Determine the (x, y) coordinate at the center of the cell enclosing the given text.  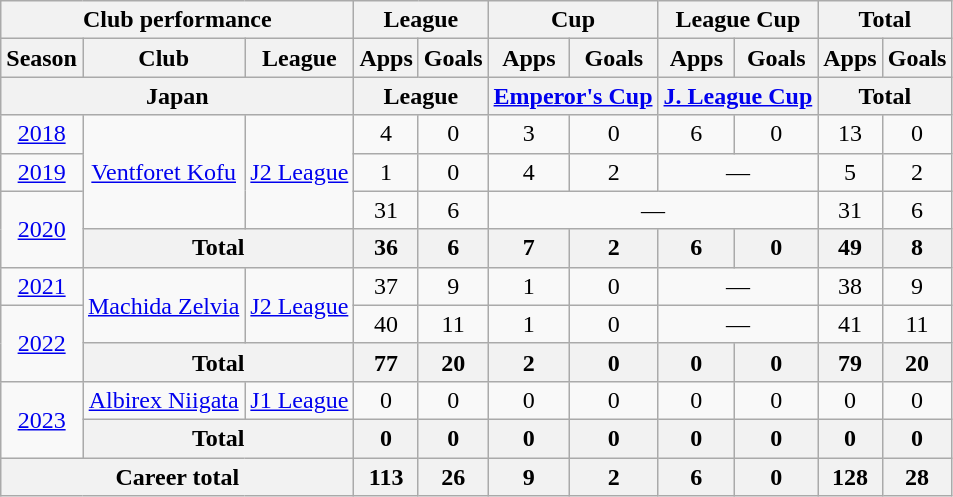
7 (529, 248)
38 (850, 286)
128 (850, 477)
Cup (573, 20)
Career total (178, 477)
77 (386, 362)
Machida Zelvia (163, 305)
2023 (42, 419)
79 (850, 362)
2018 (42, 134)
Season (42, 58)
26 (453, 477)
3 (529, 134)
2020 (42, 229)
13 (850, 134)
Club (163, 58)
5 (850, 172)
28 (917, 477)
League Cup (738, 20)
49 (850, 248)
113 (386, 477)
2021 (42, 286)
Emperor's Cup (573, 96)
2019 (42, 172)
8 (917, 248)
Japan (178, 96)
Club performance (178, 20)
37 (386, 286)
36 (386, 248)
J1 League (300, 400)
41 (850, 324)
Ventforet Kofu (163, 172)
J. League Cup (738, 96)
40 (386, 324)
Albirex Niigata (163, 400)
2022 (42, 343)
